Detect which cell encompasses the target text, then output its [X, Y] center coordinate. 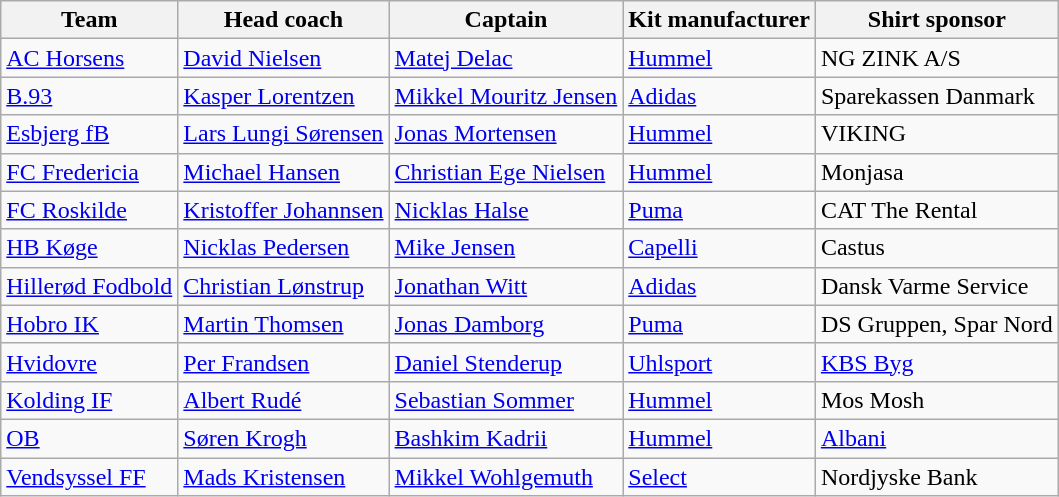
Team [90, 20]
Head coach [284, 20]
Uhlsport [720, 362]
AC Horsens [90, 58]
NG ZINK A/S [936, 58]
Hvidovre [90, 362]
Bashkim Kadrii [506, 438]
David Nielsen [284, 58]
Christian Ege Nielsen [506, 172]
Matej Delac [506, 58]
VIKING [936, 134]
Daniel Stenderup [506, 362]
Michael Hansen [284, 172]
Shirt sponsor [936, 20]
DS Gruppen, Spar Nord [936, 324]
Nordjyske Bank [936, 477]
Mike Jensen [506, 248]
Mikkel Mouritz Jensen [506, 96]
Kolding IF [90, 400]
Captain [506, 20]
Dansk Varme Service [936, 286]
Mos Mosh [936, 400]
Jonas Mortensen [506, 134]
Albert Rudé [284, 400]
Per Frandsen [284, 362]
Jonas Damborg [506, 324]
Hillerød Fodbold [90, 286]
Søren Krogh [284, 438]
Mikkel Wohlgemuth [506, 477]
OB [90, 438]
Select [720, 477]
FC Fredericia [90, 172]
Sebastian Sommer [506, 400]
Monjasa [936, 172]
Castus [936, 248]
Mads Kristensen [284, 477]
Nicklas Halse [506, 210]
Lars Lungi Sørensen [284, 134]
FC Roskilde [90, 210]
Jonathan Witt [506, 286]
Capelli [720, 248]
B.93 [90, 96]
HB Køge [90, 248]
Kit manufacturer [720, 20]
Kasper Lorentzen [284, 96]
Nicklas Pedersen [284, 248]
Hobro IK [90, 324]
Sparekassen Danmark [936, 96]
Vendsyssel FF [90, 477]
KBS Byg [936, 362]
Christian Lønstrup [284, 286]
Kristoffer Johannsen [284, 210]
Albani [936, 438]
Esbjerg fB [90, 134]
Martin Thomsen [284, 324]
CAT The Rental [936, 210]
